Output the (x, y) coordinate of the center of the cell containing the given text.  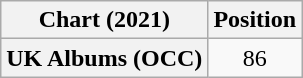
Position (255, 20)
86 (255, 58)
UK Albums (OCC) (104, 58)
Chart (2021) (104, 20)
